Locate the cell with the specified text and output its (X, Y) center coordinate. 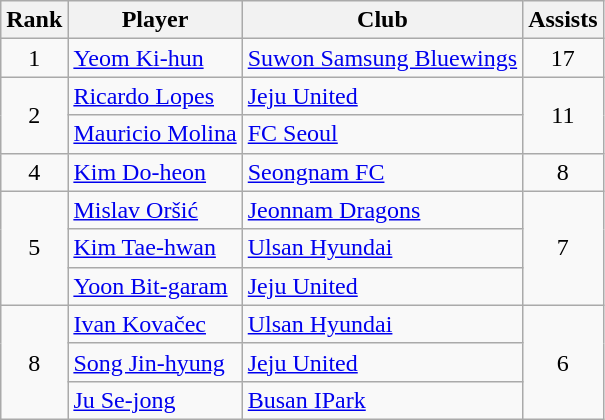
Seongnam FC (382, 172)
2 (34, 115)
FC Seoul (382, 134)
Assists (563, 20)
Ju Se-jong (155, 400)
11 (563, 115)
Song Jin-hyung (155, 362)
1 (34, 58)
Ricardo Lopes (155, 96)
Mauricio Molina (155, 134)
7 (563, 248)
Yeom Ki-hun (155, 58)
Player (155, 20)
Ivan Kovačec (155, 324)
Club (382, 20)
17 (563, 58)
Kim Tae-hwan (155, 248)
4 (34, 172)
Busan IPark (382, 400)
Rank (34, 20)
Yoon Bit-garam (155, 286)
5 (34, 248)
Jeonnam Dragons (382, 210)
Kim Do-heon (155, 172)
Mislav Oršić (155, 210)
6 (563, 362)
Suwon Samsung Bluewings (382, 58)
